Return the [x, y] coordinate for the center point of the cell that contains the specified text.  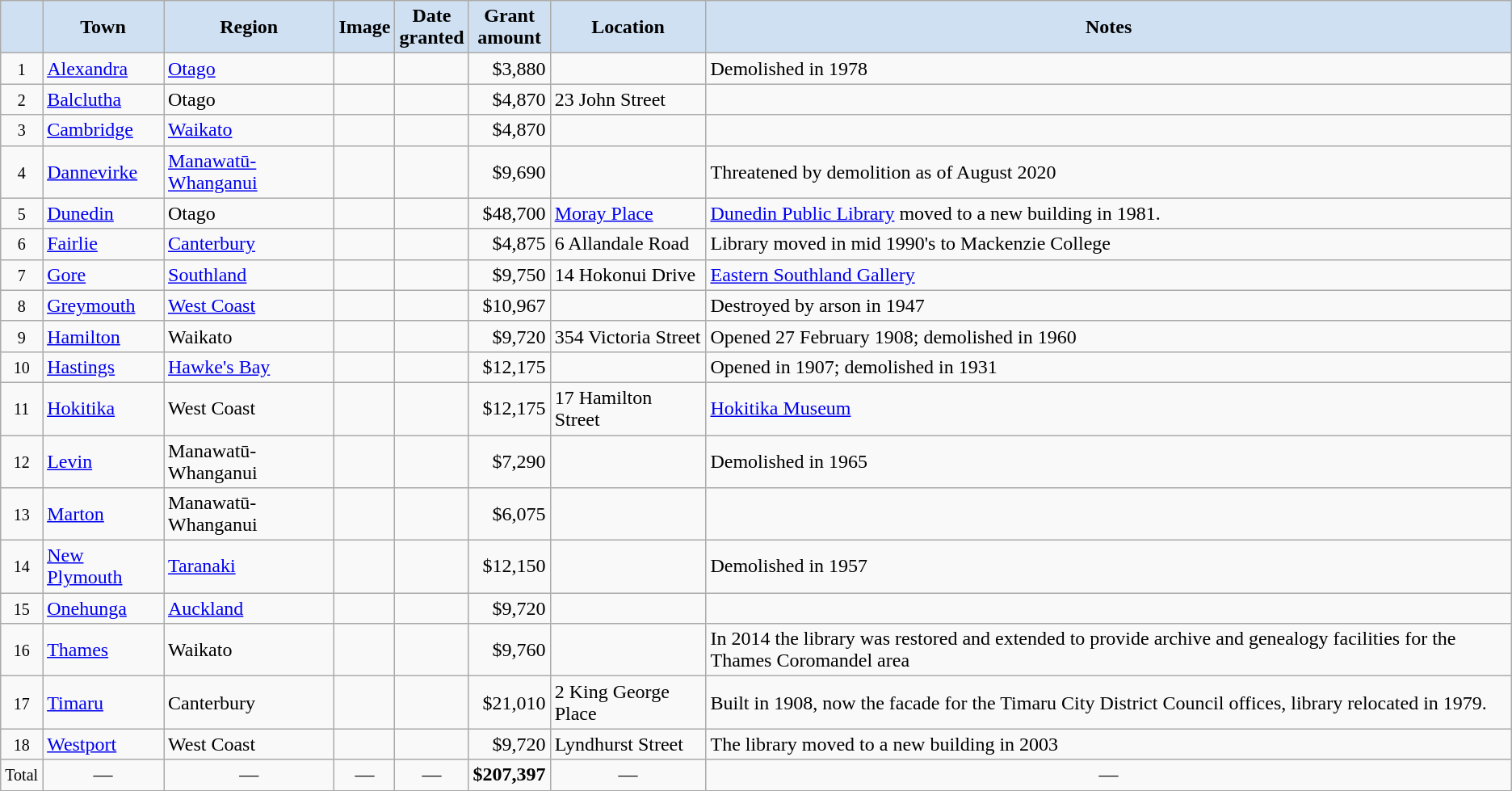
8 [22, 305]
Alexandra [103, 69]
Dunedin Public Library moved to a new building in 1981. [1108, 213]
Hawke's Bay [249, 367]
3 [22, 130]
Hastings [103, 367]
5 [22, 213]
13 [22, 514]
$9,690 [509, 171]
$9,750 [509, 275]
Taranaki [249, 567]
$9,760 [509, 650]
Built in 1908, now the facade for the Timaru City District Council offices, library relocated in 1979. [1108, 703]
New Plymouth [103, 567]
Location [628, 27]
Timaru [103, 703]
Thames [103, 650]
Moray Place [628, 213]
Dategranted [431, 27]
Westport [103, 744]
6 Allandale Road [628, 244]
$7,290 [509, 461]
12 [22, 461]
14 Hokonui Drive [628, 275]
Dannevirke [103, 171]
Gore [103, 275]
In 2014 the library was restored and extended to provide archive and genealogy facilities for the Thames Coromandel area [1108, 650]
6 [22, 244]
18 [22, 744]
Hokitika Museum [1108, 409]
Demolished in 1978 [1108, 69]
Opened in 1907; demolished in 1931 [1108, 367]
2 King George Place [628, 703]
15 [22, 608]
$48,700 [509, 213]
Hokitika [103, 409]
7 [22, 275]
Total [22, 775]
The library moved to a new building in 2003 [1108, 744]
Hamilton [103, 336]
Town [103, 27]
$4,875 [509, 244]
Balclutha [103, 99]
17 [22, 703]
17 Hamilton Street [628, 409]
Library moved in mid 1990's to Mackenzie College [1108, 244]
$207,397 [509, 775]
Eastern Southland Gallery [1108, 275]
Image [365, 27]
9 [22, 336]
$12,150 [509, 567]
14 [22, 567]
Cambridge [103, 130]
Greymouth [103, 305]
Levin [103, 461]
4 [22, 171]
16 [22, 650]
23 John Street [628, 99]
Destroyed by arson in 1947 [1108, 305]
11 [22, 409]
$3,880 [509, 69]
$6,075 [509, 514]
Dunedin [103, 213]
Opened 27 February 1908; demolished in 1960 [1108, 336]
$21,010 [509, 703]
354 Victoria Street [628, 336]
$10,967 [509, 305]
Notes [1108, 27]
Onehunga [103, 608]
2 [22, 99]
10 [22, 367]
Marton [103, 514]
Lyndhurst Street [628, 744]
Auckland [249, 608]
Southland [249, 275]
Demolished in 1965 [1108, 461]
Grantamount [509, 27]
1 [22, 69]
Threatened by demolition as of August 2020 [1108, 171]
Fairlie [103, 244]
Demolished in 1957 [1108, 567]
Region [249, 27]
